Find where the given text appears and provide that cell's center as [X, Y] coordinate. 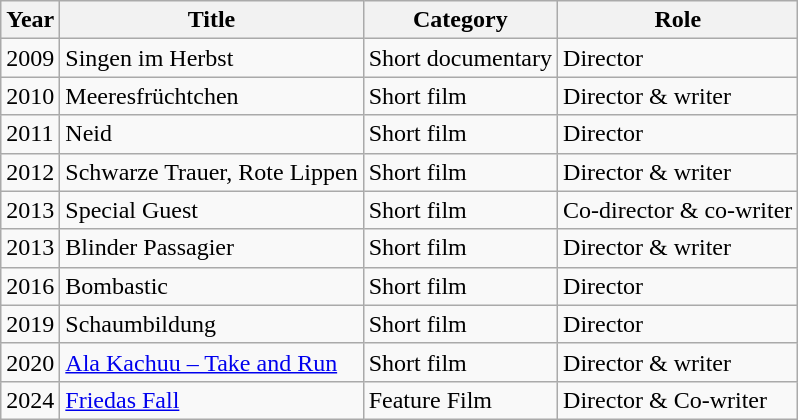
Schwarze Trauer, Rote Lippen [212, 172]
2012 [30, 172]
Meeresfrüchtchen [212, 96]
Feature Film [460, 400]
2019 [30, 324]
2020 [30, 362]
Bombastic [212, 286]
Blinder Passagier [212, 248]
Friedas Fall [212, 400]
2024 [30, 400]
2009 [30, 58]
Special Guest [212, 210]
Director & Co-writer [678, 400]
Co-director & co-writer [678, 210]
Ala Kachuu – Take and Run [212, 362]
2010 [30, 96]
Neid [212, 134]
Short documentary [460, 58]
Title [212, 20]
2011 [30, 134]
Year [30, 20]
Schaumbildung [212, 324]
Singen im Herbst [212, 58]
Category [460, 20]
2016 [30, 286]
Role [678, 20]
